Detect which cell encompasses the target text, then output its [X, Y] center coordinate. 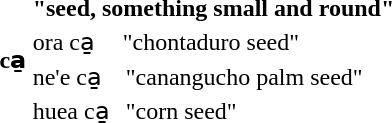
ora ca̱ [74, 42]
ne'e ca̱ [76, 76]
